Find where the given text appears and provide that cell's center as [x, y] coordinate. 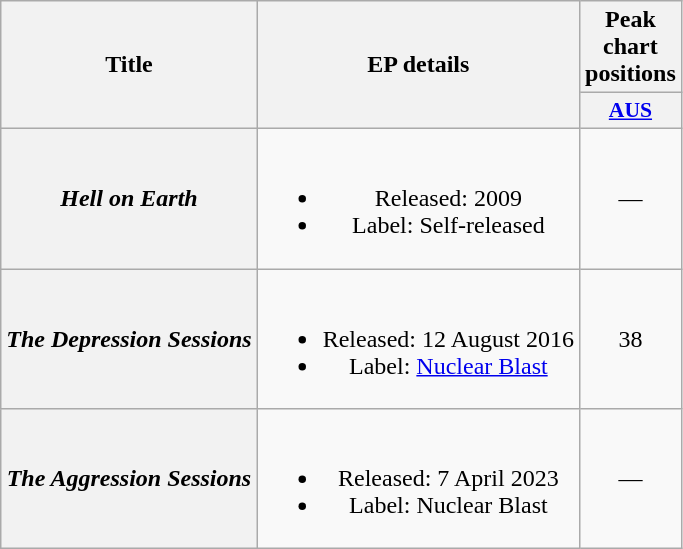
Released: 12 August 2016Label: Nuclear Blast [418, 338]
Released: 7 April 2023Label: Nuclear Blast [418, 479]
38 [631, 338]
The Aggression Sessions [129, 479]
Peak chart positions [631, 47]
Hell on Earth [129, 198]
Released: 2009Label: Self-released [418, 198]
Title [129, 65]
EP details [418, 65]
AUS [631, 111]
The Depression Sessions [129, 338]
